Capture the cell that displays the provided text and extract its [x, y] central coordinate. 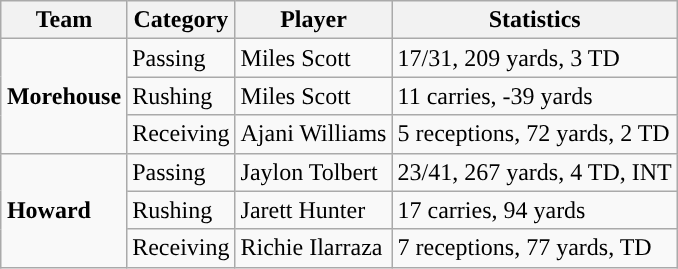
5 receptions, 72 yards, 2 TD [534, 134]
Jarett Hunter [314, 210]
Statistics [534, 20]
17/31, 209 yards, 3 TD [534, 58]
11 carries, -39 yards [534, 96]
17 carries, 94 yards [534, 210]
Morehouse [64, 96]
Howard [64, 210]
Category [181, 20]
Player [314, 20]
Ajani Williams [314, 134]
7 receptions, 77 yards, TD [534, 248]
Jaylon Tolbert [314, 172]
Richie Ilarraza [314, 248]
23/41, 267 yards, 4 TD, INT [534, 172]
Team [64, 20]
